From the cell containing the given text, extract its center point as [X, Y] coordinate. 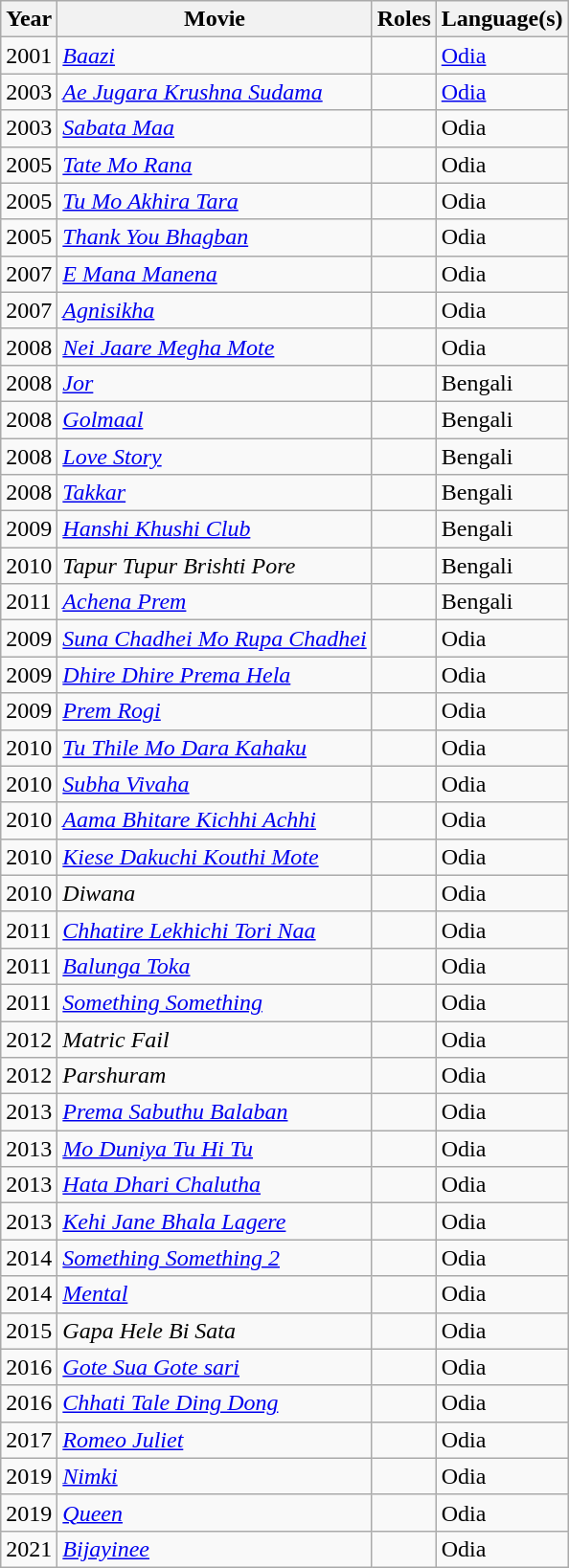
2001 [29, 56]
Chhatire Lekhichi Tori Naa [215, 930]
Tu Thile Mo Dara Kahaku [215, 748]
Language(s) [502, 19]
Nei Jaare Megha Mote [215, 347]
Love Story [215, 457]
Golmaal [215, 419]
Subha Vivaha [215, 784]
Hanshi Khushi Club [215, 529]
Aama Bhitare Kichhi Achhi [215, 820]
Prem Rogi [215, 711]
Takkar [215, 493]
Sabata Maa [215, 128]
Tapur Tupur Brishti Pore [215, 566]
Matric Fail [215, 1039]
Kiese Dakuchi Kouthi Mote [215, 857]
Agnisikha [215, 310]
Mo Duniya Tu Hi Tu [215, 1149]
Year [29, 19]
Ae Jugara Krushna Sudama [215, 92]
Tu Mo Akhira Tara [215, 201]
Suna Chadhei Mo Rupa Chadhei [215, 638]
Parshuram [215, 1076]
Dhire Dhire Prema Hela [215, 675]
Achena Prem [215, 602]
Diwana [215, 893]
Something Something [215, 1002]
Hata Dhari Chalutha [215, 1185]
Gapa Hele Bi Sata [215, 1331]
Something Something 2 [215, 1258]
Nimki [215, 1476]
E Mana Manena [215, 274]
Kehi Jane Bhala Lagere [215, 1221]
Thank You Bhagban [215, 237]
Bijayinee [215, 1549]
Movie [215, 19]
Prema Sabuthu Balaban [215, 1112]
2015 [29, 1331]
2021 [29, 1549]
Tate Mo Rana [215, 165]
Romeo Juliet [215, 1440]
Roles [404, 19]
Gote Sua Gote sari [215, 1367]
Queen [215, 1512]
Baazi [215, 56]
Mental [215, 1294]
Jor [215, 383]
Chhati Tale Ding Dong [215, 1403]
2017 [29, 1440]
Balunga Toka [215, 966]
